Find where the given text appears and provide that cell's center as [X, Y] coordinate. 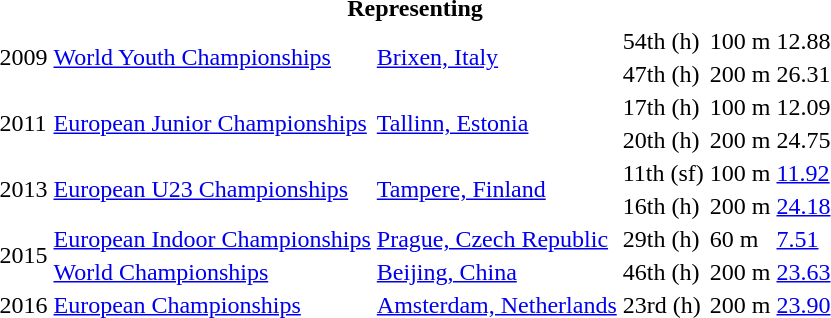
Tallinn, Estonia [496, 124]
17th (h) [663, 107]
20th (h) [663, 140]
46th (h) [663, 272]
60 m [740, 239]
16th (h) [663, 206]
54th (h) [663, 41]
World Youth Championships [212, 58]
Tampere, Finland [496, 190]
Brixen, Italy [496, 58]
29th (h) [663, 239]
European Indoor Championships [212, 239]
Prague, Czech Republic [496, 239]
Beijing, China [496, 272]
World Championships [212, 272]
47th (h) [663, 74]
European U23 Championships [212, 190]
11th (sf) [663, 173]
European Junior Championships [212, 124]
